Capture the cell that displays the provided text and extract its [x, y] central coordinate. 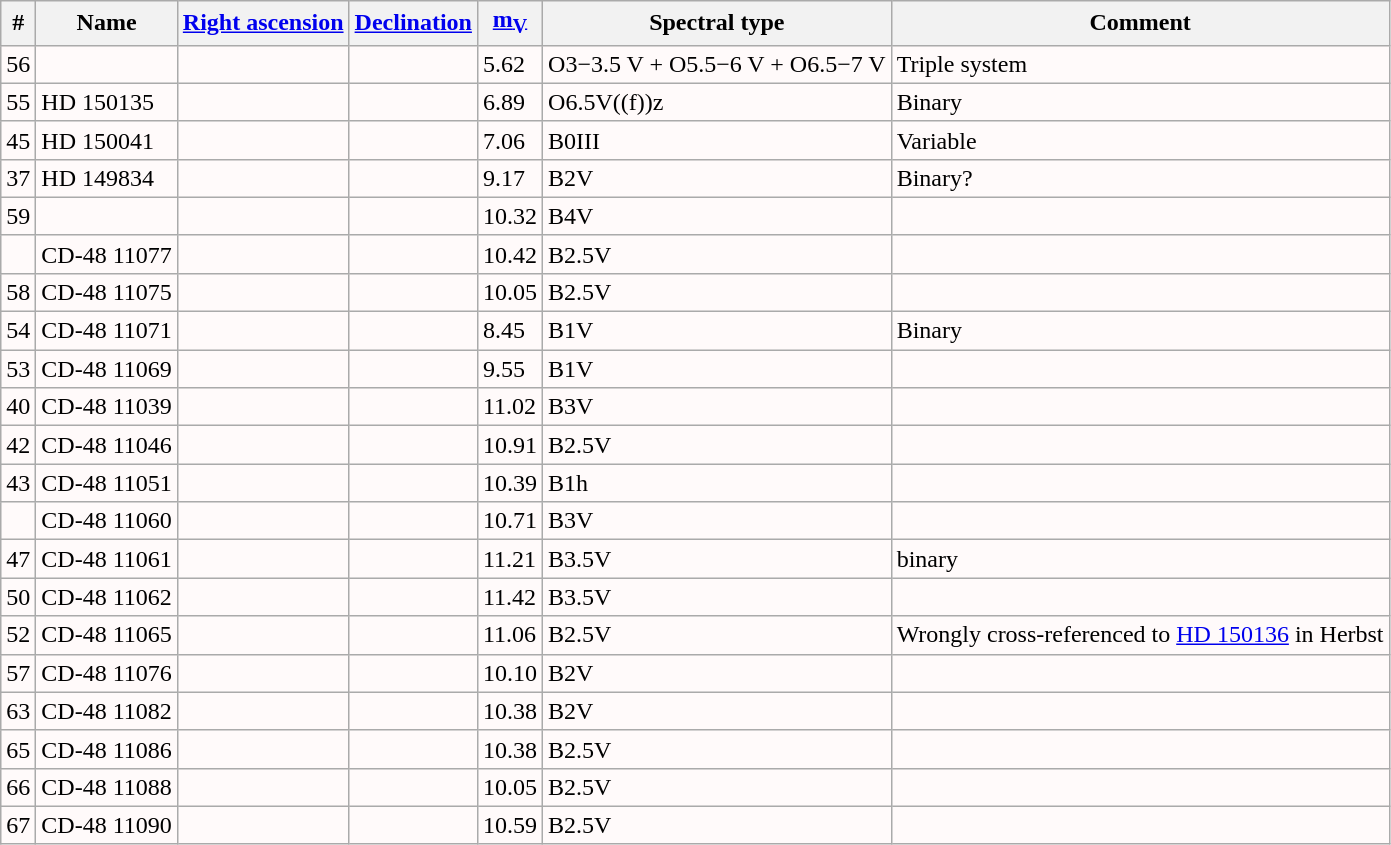
Spectral type [718, 23]
binary [1140, 559]
5.62 [510, 64]
Right ascension [263, 23]
55 [18, 102]
CD-48 11060 [107, 521]
6.89 [510, 102]
CD-48 11046 [107, 445]
CD-48 11039 [107, 407]
42 [18, 445]
57 [18, 673]
11.06 [510, 635]
10.32 [510, 216]
45 [18, 140]
10.91 [510, 445]
Name [107, 23]
Variable [1140, 140]
52 [18, 635]
50 [18, 597]
CD-48 11077 [107, 254]
8.45 [510, 331]
HD 149834 [107, 178]
63 [18, 711]
7.06 [510, 140]
56 [18, 64]
9.55 [510, 369]
CD-48 11086 [107, 749]
CD-48 11082 [107, 711]
O6.5V((f))z [718, 102]
B0III [718, 140]
CD-48 11061 [107, 559]
CD-48 11062 [107, 597]
B4V [718, 216]
Comment [1140, 23]
Triple system [1140, 64]
B1h [718, 483]
47 [18, 559]
9.17 [510, 178]
53 [18, 369]
10.10 [510, 673]
40 [18, 407]
CD-48 11069 [107, 369]
O3−3.5 V + O5.5−6 V + O6.5−7 V [718, 64]
54 [18, 331]
Declination [413, 23]
# [18, 23]
CD-48 11088 [107, 787]
mV [510, 23]
10.42 [510, 254]
67 [18, 825]
CD-48 11090 [107, 825]
37 [18, 178]
59 [18, 216]
11.02 [510, 407]
66 [18, 787]
11.42 [510, 597]
Binary? [1140, 178]
10.59 [510, 825]
10.39 [510, 483]
58 [18, 292]
43 [18, 483]
10.71 [510, 521]
CD-48 11051 [107, 483]
Wrongly cross-referenced to HD 150136 in Herbst [1140, 635]
HD 150135 [107, 102]
65 [18, 749]
CD-48 11071 [107, 331]
11.21 [510, 559]
CD-48 11065 [107, 635]
CD-48 11075 [107, 292]
CD-48 11076 [107, 673]
HD 150041 [107, 140]
